Identify which cell holds the provided text, then report its [x, y] central coordinate. 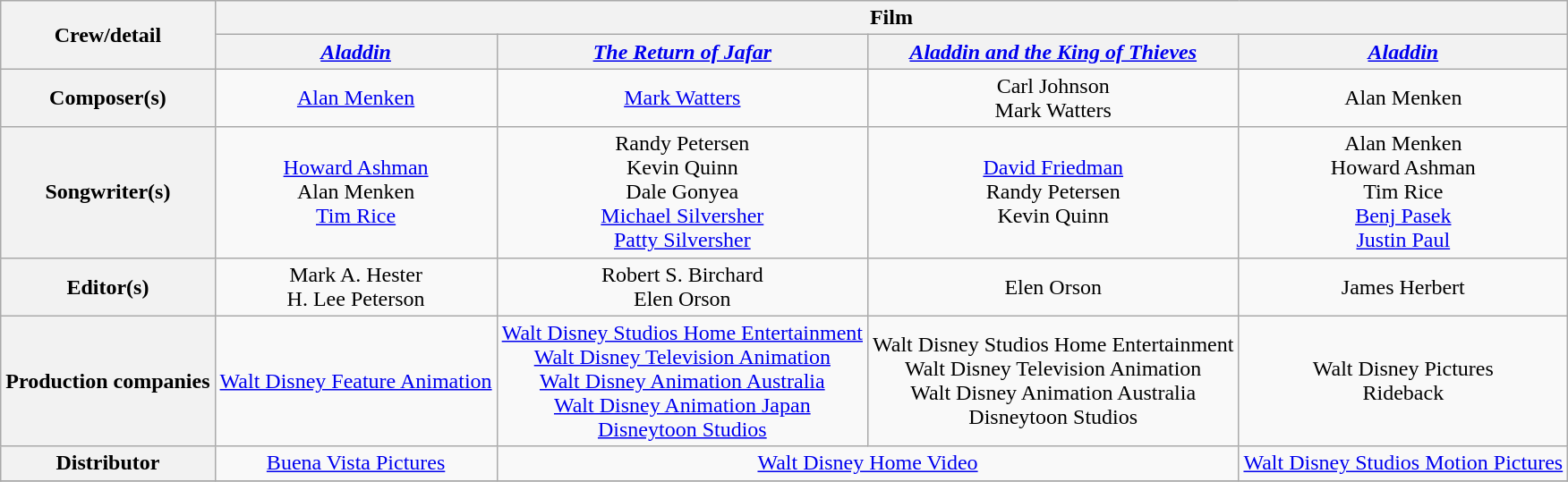
Carl Johnson Mark Watters [1053, 98]
Walt Disney Home Video [868, 463]
Randy PetersenKevin QuinnDale GonyeaMichael SilversherPatty Silversher [682, 192]
Distributor [107, 463]
Elen Orson [1053, 286]
The Return of Jafar [682, 52]
Walt Disney Pictures Rideback [1403, 381]
Composer(s) [107, 98]
James Herbert [1403, 286]
Mark Watters [682, 98]
Howard AshmanAlan MenkenTim Rice [356, 192]
Walt Disney Studios Home Entertainment Walt Disney Television Animation Walt Disney Animation Australia Disneytoon Studios [1053, 381]
Editor(s) [107, 286]
Buena Vista Pictures [356, 463]
David FriedmanRandy PetersenKevin Quinn [1053, 192]
Walt Disney Studios Motion Pictures [1403, 463]
Songwriter(s) [107, 192]
Film [891, 18]
Crew/detail [107, 35]
Robert S. Birchard Elen Orson [682, 286]
Mark A. Hester H. Lee Peterson [356, 286]
Aladdin and the King of Thieves [1053, 52]
Walt Disney Feature Animation [356, 381]
Production companies [107, 381]
Alan MenkenHoward AshmanTim RiceBenj PasekJustin Paul [1403, 192]
